Return (X, Y) of the center of cell containing provided text 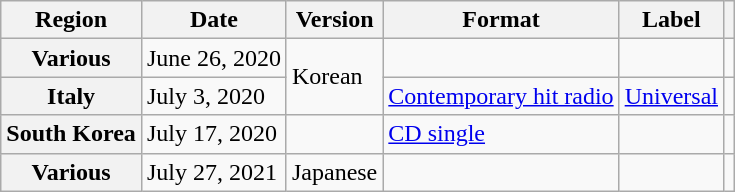
Contemporary hit radio (501, 96)
Date (214, 20)
Italy (72, 96)
Universal (671, 96)
CD single (501, 134)
Format (501, 20)
South Korea (72, 134)
June 26, 2020 (214, 58)
July 17, 2020 (214, 134)
July 27, 2021 (214, 172)
Version (334, 20)
Label (671, 20)
July 3, 2020 (214, 96)
Japanese (334, 172)
Region (72, 20)
Korean (334, 77)
